Pinpoint the cell where the given text exists, returning its (X, Y) midpoint coordinate. 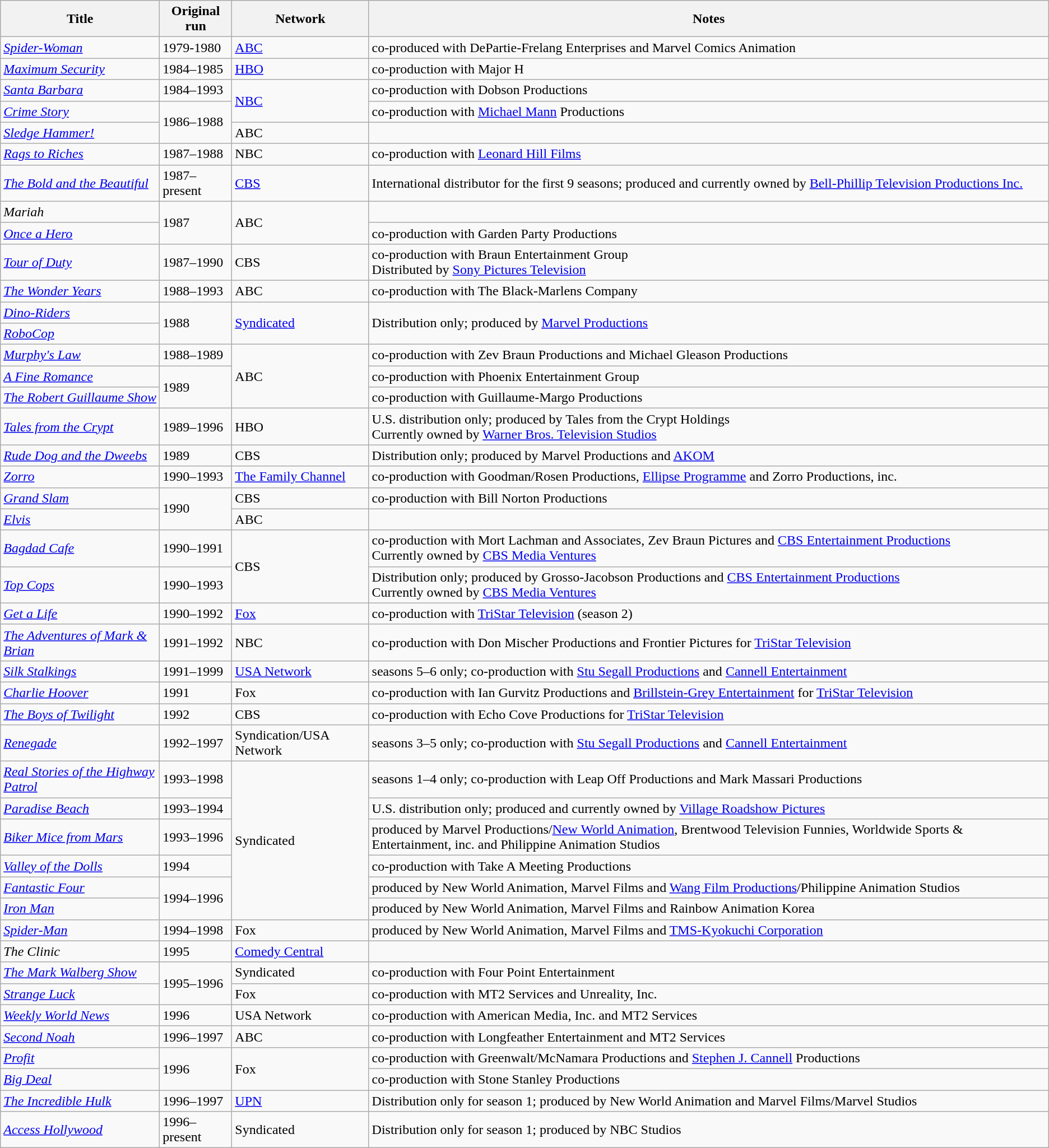
co-production with Leonard Hill Films (708, 154)
Elvis (80, 519)
Once a Hero (80, 233)
Renegade (80, 743)
Distribution only; produced by Marvel Productions and AKOM (708, 456)
Valley of the Dolls (80, 866)
co-produced with DePartie-Frelang Enterprises and Marvel Comics Animation (708, 48)
co-production with Mort Lachman and Associates, Zev Braun Pictures and CBS Entertainment ProductionsCurrently owned by CBS Media Ventures (708, 548)
1995 (196, 951)
1989–1996 (196, 427)
Second Noah (80, 1037)
1984–1985 (196, 69)
Big Deal (80, 1079)
1987–1990 (196, 262)
1991 (196, 692)
Dino-Riders (80, 312)
UPN (300, 1101)
1991–1992 (196, 642)
co-production with Phoenix Entertainment Group (708, 377)
The Adventures of Mark & Brian (80, 642)
co-production with Echo Cove Productions for TriStar Television (708, 714)
Distribution only for season 1; produced by NBC Studios (708, 1130)
Notes (708, 19)
Strange Luck (80, 994)
Crime Story (80, 111)
Weekly World News (80, 1015)
co-production with Four Point Entertainment (708, 973)
Original run (196, 19)
Tour of Duty (80, 262)
RoboCop (80, 334)
1995–1996 (196, 983)
co-production with Take A Meeting Productions (708, 866)
co-production with Garden Party Productions (708, 233)
co-production with American Media, Inc. and MT2 Services (708, 1015)
Profit (80, 1058)
co-production with Goodman/Rosen Productions, Ellipse Programme and Zorro Productions, inc. (708, 477)
The Bold and the Beautiful (80, 183)
produced by New World Animation, Marvel Films and Wang Film Productions/Philippine Animation Studios (708, 887)
Fantastic Four (80, 887)
1992 (196, 714)
Silk Stalkings (80, 671)
Distribution only; produced by Marvel Productions (708, 323)
The Wonder Years (80, 291)
co-production with Major H (708, 69)
1979-1980 (196, 48)
co-production with TriStar Television (season 2) (708, 613)
Spider-Woman (80, 48)
1987 (196, 222)
Zorro (80, 477)
Spider-Man (80, 930)
co-production with Zev Braun Productions and Michael Gleason Productions (708, 355)
1988–1993 (196, 291)
Real Stories of the Highway Patrol (80, 780)
A Fine Romance (80, 377)
1994–1996 (196, 898)
1984–1993 (196, 90)
Top Cops (80, 585)
Maximum Security (80, 69)
1990–1991 (196, 548)
Network (300, 19)
Grand Slam (80, 498)
co-production with Ian Gurvitz Productions and Brillstein-Grey Entertainment for TriStar Television (708, 692)
co-production with Don Mischer Productions and Frontier Pictures for TriStar Television (708, 642)
Rude Dog and the Dweebs (80, 456)
1987–1988 (196, 154)
co-production with MT2 Services and Unreality, Inc. (708, 994)
The Clinic (80, 951)
Sledge Hammer! (80, 133)
Syndication/USA Network (300, 743)
1987–present (196, 183)
Distribution only; produced by Grosso-Jacobson Productions and CBS Entertainment ProductionsCurrently owned by CBS Media Ventures (708, 585)
co-production with Braun Entertainment GroupDistributed by Sony Pictures Television (708, 262)
co-production with Bill Norton Productions (708, 498)
1988 (196, 323)
The Mark Walberg Show (80, 973)
1990–1992 (196, 613)
Access Hollywood (80, 1130)
1993–1996 (196, 837)
International distributor for the first 9 seasons; produced and currently owned by Bell-Phillip Television Productions Inc. (708, 183)
seasons 3–5 only; co-production with Stu Segall Productions and Cannell Entertainment (708, 743)
Comedy Central (300, 951)
The Incredible Hulk (80, 1101)
Title (80, 19)
Distribution only for season 1; produced by New World Animation and Marvel Films/Marvel Studios (708, 1101)
Rags to Riches (80, 154)
1993–1998 (196, 780)
U.S. distribution only; produced by Tales from the Crypt HoldingsCurrently owned by Warner Bros. Television Studios (708, 427)
co-production with Michael Mann Productions (708, 111)
1996–present (196, 1130)
Mariah (80, 212)
Santa Barbara (80, 90)
Charlie Hoover (80, 692)
co-production with The Black-Marlens Company (708, 291)
produced by New World Animation, Marvel Films and TMS-Kyokuchi Corporation (708, 930)
1986–1988 (196, 122)
1992–1997 (196, 743)
1994–1998 (196, 930)
Paradise Beach (80, 808)
Get a Life (80, 613)
Biker Mice from Mars (80, 837)
seasons 1–4 only; co-production with Leap Off Productions and Mark Massari Productions (708, 780)
Bagdad Cafe (80, 548)
co-production with Guillaume-Margo Productions (708, 398)
1993–1994 (196, 808)
co-production with Stone Stanley Productions (708, 1079)
co-production with Longfeather Entertainment and MT2 Services (708, 1037)
1994 (196, 866)
1988–1989 (196, 355)
Iron Man (80, 909)
1991–1999 (196, 671)
co-production with Dobson Productions (708, 90)
1990 (196, 509)
U.S. distribution only; produced and currently owned by Village Roadshow Pictures (708, 808)
seasons 5–6 only; co-production with Stu Segall Productions and Cannell Entertainment (708, 671)
Tales from the Crypt (80, 427)
The Family Channel (300, 477)
Murphy's Law (80, 355)
produced by New World Animation, Marvel Films and Rainbow Animation Korea (708, 909)
co-production with Greenwalt/McNamara Productions and Stephen J. Cannell Productions (708, 1058)
The Boys of Twilight (80, 714)
The Robert Guillaume Show (80, 398)
